Capture the cell that displays the provided text and extract its [X, Y] central coordinate. 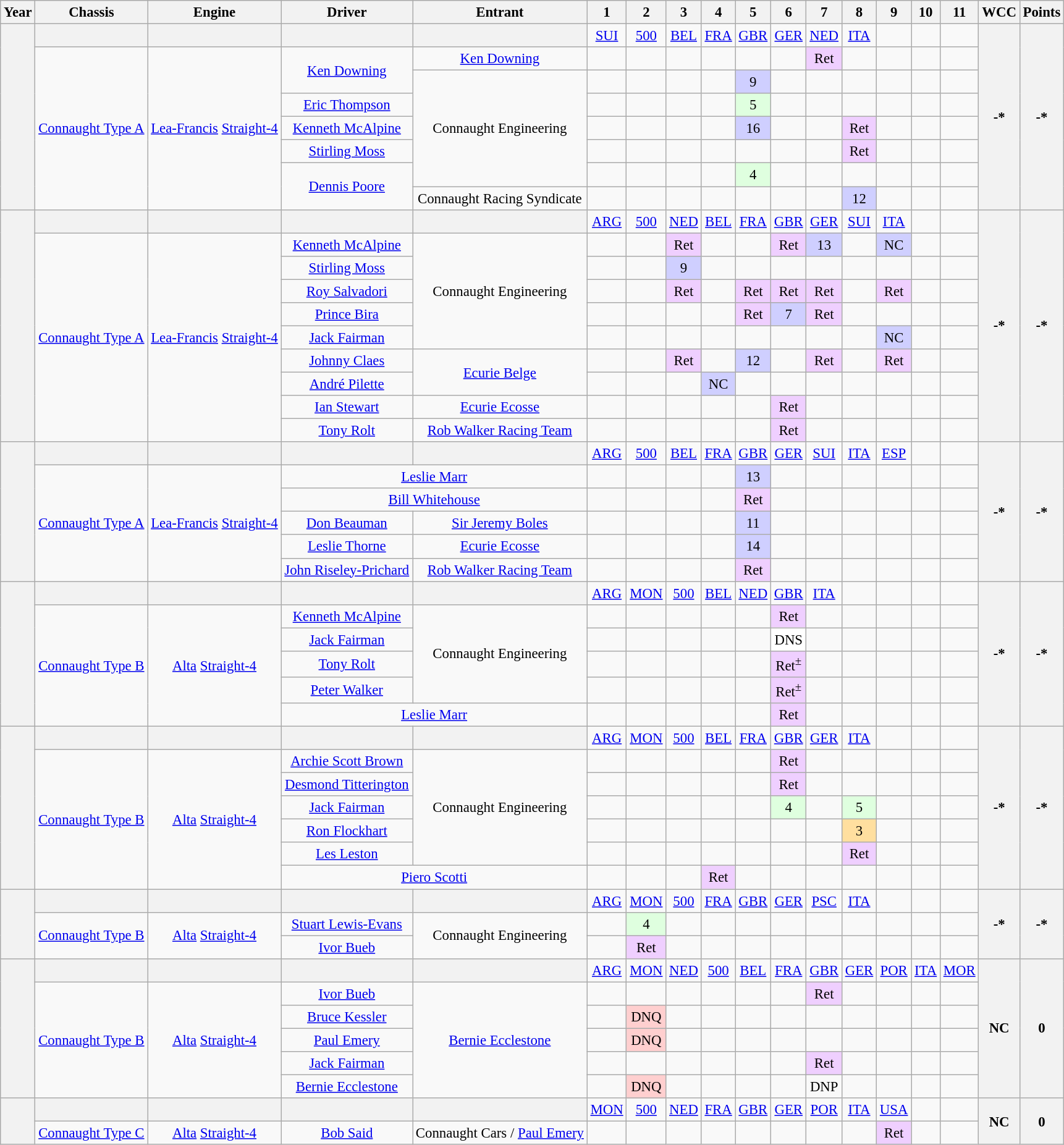
John Riseley-Prichard [347, 570]
Ecurie Belge [500, 372]
8 [859, 12]
Year [18, 12]
Bob Said [347, 1133]
6 [788, 12]
1 [607, 12]
Driver [347, 12]
Chassis [91, 12]
Bruce Kessler [347, 1017]
Don Beauman [347, 523]
Sir Jeremy Boles [500, 523]
Dennis Poore [347, 187]
Piero Scotti [434, 877]
PSC [824, 901]
Paul Emery [347, 1040]
Connaught Type C [91, 1133]
Entrant [500, 12]
10 [926, 12]
Prince Bira [347, 315]
Stuart Lewis-Evans [347, 924]
WCC [999, 12]
Eric Thompson [347, 105]
Connaught Racing Syndicate [500, 198]
Ron Flockhart [347, 831]
Engine [214, 12]
Bill Whitehouse [434, 500]
Desmond Titterington [347, 785]
Archie Scott Brown [347, 761]
Johnny Claes [347, 361]
DNS [788, 640]
14 [753, 547]
André Pilette [347, 384]
2 [646, 12]
Leslie Thorne [347, 547]
Roy Salvadori [347, 291]
Peter Walker [347, 690]
USA [894, 1110]
MOR [959, 970]
Les Leston [347, 855]
Connaught Cars / Paul Emery [500, 1133]
DNP [824, 1086]
Points [1042, 12]
16 [753, 129]
ESP [894, 454]
Ian Stewart [347, 407]
